From the cell containing the given text, extract its center point as (X, Y) coordinate. 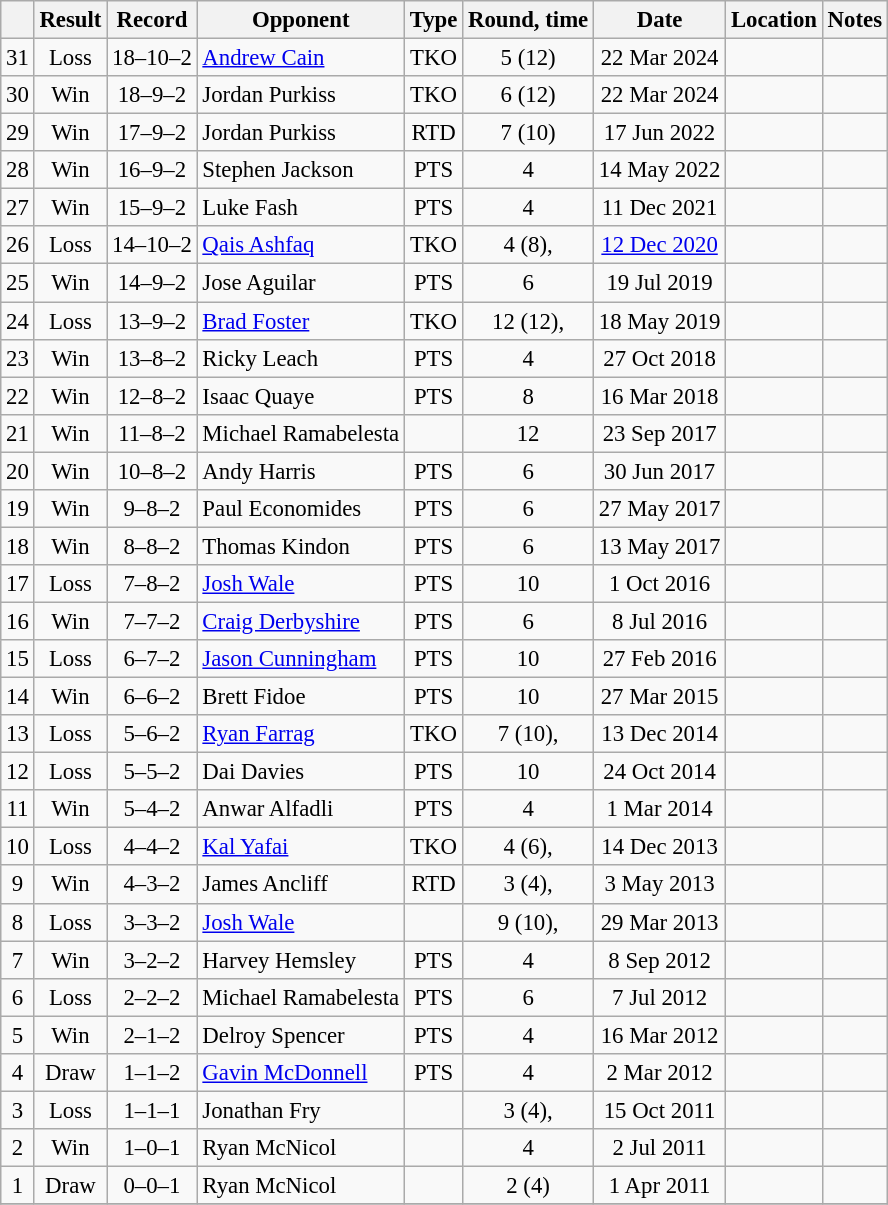
9–8–2 (152, 509)
14 Dec 2013 (660, 847)
14–9–2 (152, 283)
1–1–1 (152, 1110)
7–8–2 (152, 584)
1 Mar 2014 (660, 809)
11 Dec 2021 (660, 208)
14 (18, 697)
2–2–2 (152, 997)
13–9–2 (152, 321)
31 (18, 58)
Harvey Hemsley (300, 960)
Date (660, 20)
Anwar Alfadli (300, 809)
14 May 2022 (660, 170)
27 (18, 208)
Jose Aguilar (300, 283)
Qais Ashfaq (300, 245)
9 (10), (528, 922)
15–9–2 (152, 208)
Brett Fidoe (300, 697)
14–10–2 (152, 245)
Luke Fash (300, 208)
21 (18, 433)
16 (18, 621)
3–3–2 (152, 922)
Jason Cunningham (300, 659)
30 Jun 2017 (660, 471)
17 Jun 2022 (660, 133)
6–7–2 (152, 659)
Andrew Cain (300, 58)
Record (152, 20)
2 (18, 1148)
8 Sep 2012 (660, 960)
30 (18, 95)
13–8–2 (152, 358)
Stephen Jackson (300, 170)
5 (12) (528, 58)
7 (10) (528, 133)
6–6–2 (152, 697)
2 Jul 2011 (660, 1148)
1–0–1 (152, 1148)
26 (18, 245)
16–9–2 (152, 170)
11 (18, 809)
17 (18, 584)
27 Mar 2015 (660, 697)
19 (18, 509)
2–1–2 (152, 1035)
15 Oct 2011 (660, 1110)
Location (774, 20)
1–1–2 (152, 1073)
3–2–2 (152, 960)
12 (12), (528, 321)
17–9–2 (152, 133)
18 May 2019 (660, 321)
5–4–2 (152, 809)
20 (18, 471)
5–6–2 (152, 734)
4–3–2 (152, 885)
4 (8), (528, 245)
4–4–2 (152, 847)
Paul Economides (300, 509)
1 Oct 2016 (660, 584)
10–8–2 (152, 471)
12–8–2 (152, 396)
Jonathan Fry (300, 1110)
16 Mar 2012 (660, 1035)
25 (18, 283)
Andy Harris (300, 471)
3 (18, 1110)
7 (10), (528, 734)
Result (70, 20)
0–0–1 (152, 1185)
9 (18, 885)
19 Jul 2019 (660, 283)
Thomas Kindon (300, 546)
27 Oct 2018 (660, 358)
13 May 2017 (660, 546)
Notes (854, 20)
16 Mar 2018 (660, 396)
Ryan Farrag (300, 734)
18–10–2 (152, 58)
29 (18, 133)
13 Dec 2014 (660, 734)
27 Feb 2016 (660, 659)
Dai Davies (300, 772)
Type (433, 20)
4 (6), (528, 847)
1 (18, 1185)
6 (12) (528, 95)
7 (18, 960)
Opponent (300, 20)
8 Jul 2016 (660, 621)
27 May 2017 (660, 509)
29 Mar 2013 (660, 922)
Isaac Quaye (300, 396)
18–9–2 (152, 95)
3 May 2013 (660, 885)
7–7–2 (152, 621)
Brad Foster (300, 321)
Ricky Leach (300, 358)
13 (18, 734)
8–8–2 (152, 546)
2 Mar 2012 (660, 1073)
Gavin McDonnell (300, 1073)
5–5–2 (152, 772)
Delroy Spencer (300, 1035)
2 (4) (528, 1185)
28 (18, 170)
5 (18, 1035)
Kal Yafai (300, 847)
12 Dec 2020 (660, 245)
7 Jul 2012 (660, 997)
Round, time (528, 20)
15 (18, 659)
22 (18, 396)
Craig Derbyshire (300, 621)
11–8–2 (152, 433)
James Ancliff (300, 885)
24 Oct 2014 (660, 772)
23 (18, 358)
18 (18, 546)
1 Apr 2011 (660, 1185)
23 Sep 2017 (660, 433)
24 (18, 321)
